Extract the [X, Y] coordinate from the center of the cell holding the provided text.  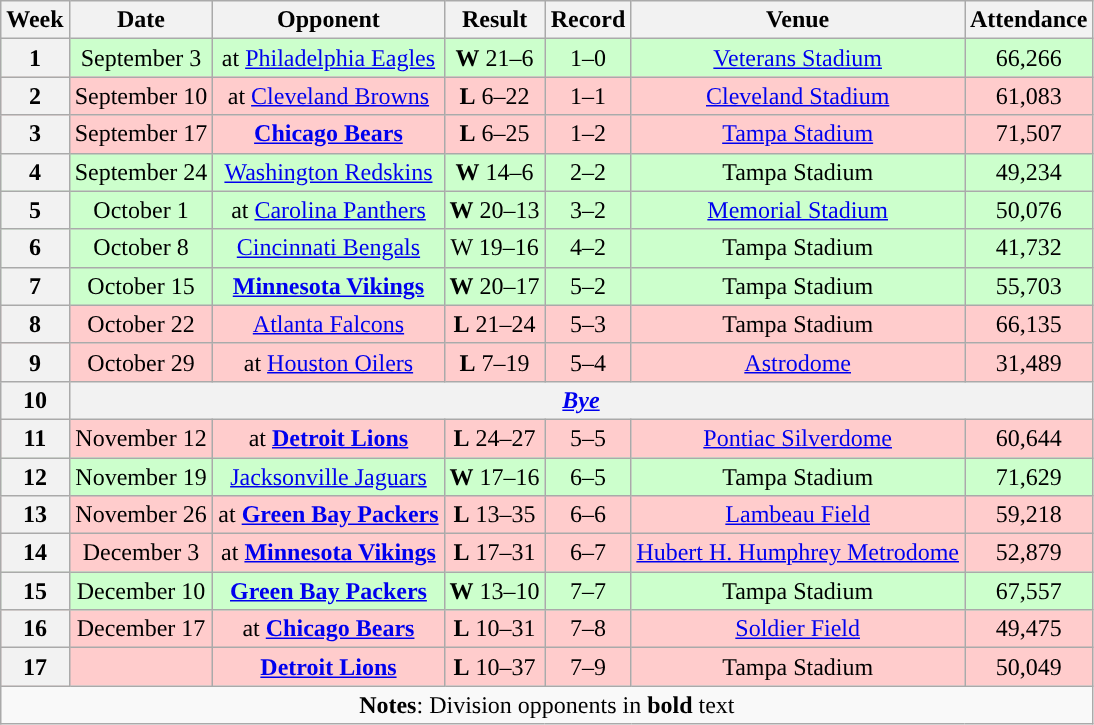
2 [35, 96]
Hubert H. Humphrey Metrodome [798, 553]
December 3 [141, 553]
1–0 [588, 58]
L 21–24 [494, 324]
3 [35, 134]
Bye [581, 400]
52,879 [1028, 553]
Result [494, 20]
11 [35, 438]
14 [35, 553]
Opponent [328, 20]
Date [141, 20]
49,234 [1028, 172]
at Houston Oilers [328, 362]
6 [35, 248]
5–3 [588, 324]
at Detroit Lions [328, 438]
L 13–35 [494, 515]
October 29 [141, 362]
W 20–13 [494, 210]
at Carolina Panthers [328, 210]
Week [35, 20]
3–2 [588, 210]
6–5 [588, 477]
L 17–31 [494, 553]
at Minnesota Vikings [328, 553]
W 13–10 [494, 591]
Lambeau Field [798, 515]
7–9 [588, 667]
Pontiac Silverdome [798, 438]
Chicago Bears [328, 134]
October 15 [141, 286]
L 7–19 [494, 362]
1 [35, 58]
49,475 [1028, 629]
September 24 [141, 172]
60,644 [1028, 438]
4 [35, 172]
W 21–6 [494, 58]
50,049 [1028, 667]
November 12 [141, 438]
Minnesota Vikings [328, 286]
6–6 [588, 515]
5 [35, 210]
W 14–6 [494, 172]
September 3 [141, 58]
Green Bay Packers [328, 591]
2–2 [588, 172]
Venue [798, 20]
W 20–17 [494, 286]
December 10 [141, 591]
31,489 [1028, 362]
November 26 [141, 515]
10 [35, 400]
L 10–37 [494, 667]
1–1 [588, 96]
Notes: Division opponents in bold text [547, 705]
Veterans Stadium [798, 58]
December 17 [141, 629]
October 22 [141, 324]
67,557 [1028, 591]
6–7 [588, 553]
5–2 [588, 286]
L 10–31 [494, 629]
7–7 [588, 591]
Jacksonville Jaguars [328, 477]
59,218 [1028, 515]
8 [35, 324]
55,703 [1028, 286]
W 19–16 [494, 248]
at Green Bay Packers [328, 515]
Attendance [1028, 20]
Atlanta Falcons [328, 324]
13 [35, 515]
L 6–25 [494, 134]
16 [35, 629]
1–2 [588, 134]
October 1 [141, 210]
Washington Redskins [328, 172]
October 8 [141, 248]
at Chicago Bears [328, 629]
17 [35, 667]
W 17–16 [494, 477]
L 6–22 [494, 96]
4–2 [588, 248]
L 24–27 [494, 438]
5–5 [588, 438]
Soldier Field [798, 629]
Astrodome [798, 362]
9 [35, 362]
15 [35, 591]
September 10 [141, 96]
61,083 [1028, 96]
Record [588, 20]
12 [35, 477]
November 19 [141, 477]
7–8 [588, 629]
September 17 [141, 134]
Cincinnati Bengals [328, 248]
71,629 [1028, 477]
Detroit Lions [328, 667]
Cleveland Stadium [798, 96]
71,507 [1028, 134]
66,266 [1028, 58]
66,135 [1028, 324]
5–4 [588, 362]
at Philadelphia Eagles [328, 58]
at Cleveland Browns [328, 96]
7 [35, 286]
50,076 [1028, 210]
41,732 [1028, 248]
Memorial Stadium [798, 210]
